Locate the cell with the specified text and output its [X, Y] center coordinate. 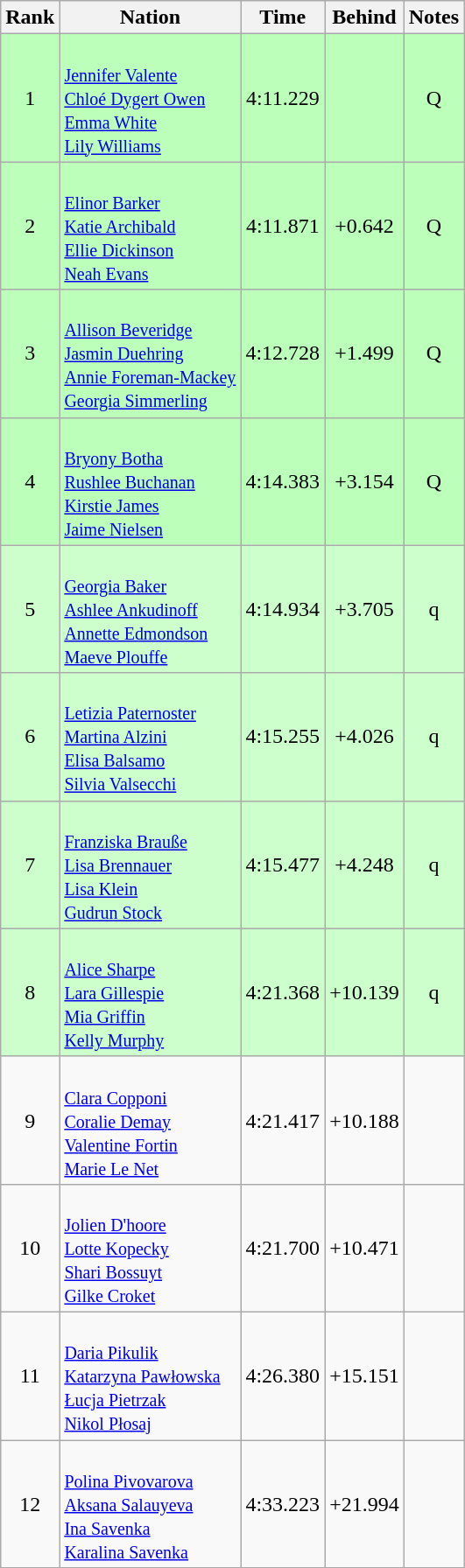
Alice SharpeLara GillespieMia GriffinKelly Murphy [151, 992]
Clara CopponiCoralie DemayValentine FortinMarie Le Net [151, 1120]
6 [30, 737]
+0.642 [364, 226]
4:14.934 [283, 609]
4:33.223 [283, 1504]
Jennifer ValenteChloé Dygert OwenEmma WhiteLily Williams [151, 98]
10 [30, 1248]
9 [30, 1120]
+1.499 [364, 353]
Nation [151, 17]
Notes [433, 17]
11 [30, 1375]
4 [30, 481]
Behind [364, 17]
Jolien D'hooreLotte KopeckyShari BossuytGilke Croket [151, 1248]
4:15.477 [283, 864]
Letizia PaternosterMartina AlziniElisa BalsamoSilvia Valsecchi [151, 737]
Time [283, 17]
+4.248 [364, 864]
Elinor BarkerKatie ArchibaldEllie DickinsonNeah Evans [151, 226]
+10.471 [364, 1248]
4:15.255 [283, 737]
4:12.728 [283, 353]
4:21.700 [283, 1248]
+15.151 [364, 1375]
8 [30, 992]
Rank [30, 17]
1 [30, 98]
2 [30, 226]
+21.994 [364, 1504]
4:14.383 [283, 481]
Bryony BothaRushlee BuchananKirstie JamesJaime Nielsen [151, 481]
4:26.380 [283, 1375]
Franziska BraußeLisa BrennauerLisa KleinGudrun Stock [151, 864]
4:11.871 [283, 226]
+10.188 [364, 1120]
Daria PikulikKatarzyna PawłowskaŁucja PietrzakNikol Płosaj [151, 1375]
4:21.417 [283, 1120]
+10.139 [364, 992]
4:11.229 [283, 98]
+3.154 [364, 481]
4:21.368 [283, 992]
Polina PivovarovaAksana SalauyevaIna SavenkaKaralina Savenka [151, 1504]
3 [30, 353]
Allison BeveridgeJasmin DuehringAnnie Foreman-MackeyGeorgia Simmerling [151, 353]
7 [30, 864]
+4.026 [364, 737]
5 [30, 609]
Georgia BakerAshlee AnkudinoffAnnette EdmondsonMaeve Plouffe [151, 609]
+3.705 [364, 609]
12 [30, 1504]
